Scan for the cell matching the given text and deliver its [X, Y] coordinate at center. 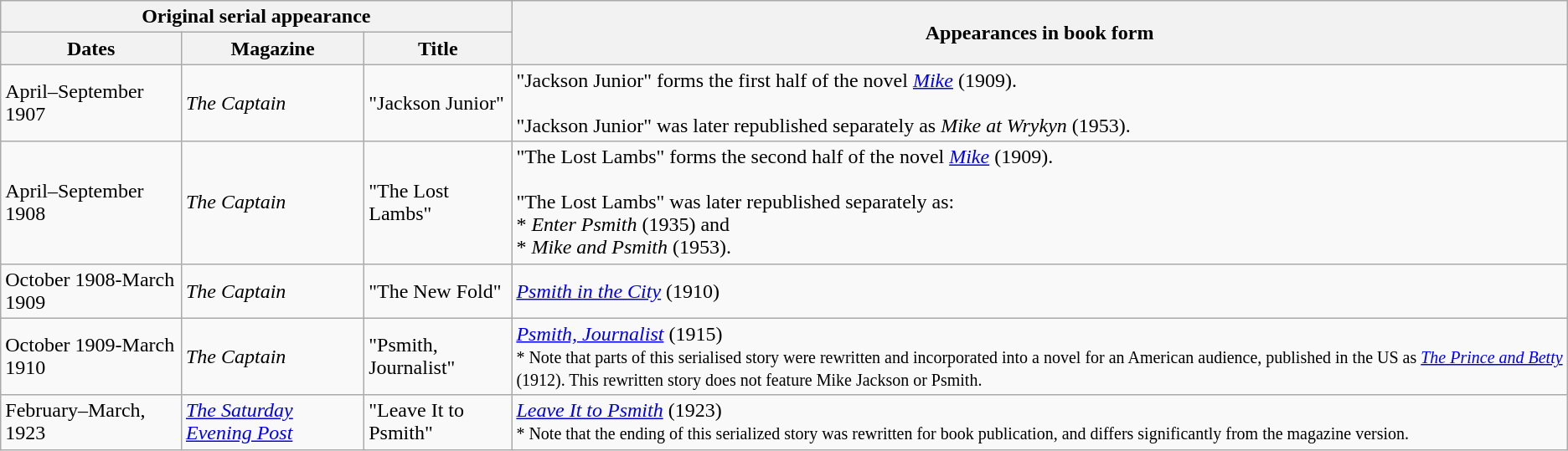
Psmith in the City (1910) [1039, 291]
Appearances in book form [1039, 33]
October 1909-March 1910 [91, 356]
April–September 1908 [91, 202]
Original serial appearance [256, 17]
"Psmith, Journalist" [438, 356]
"Leave It to Psmith" [438, 422]
"The Lost Lambs" [438, 202]
Title [438, 49]
April–September 1907 [91, 103]
Magazine [272, 49]
"Jackson Junior" forms the first half of the novel Mike (1909). "Jackson Junior" was later republished separately as Mike at Wrykyn (1953). [1039, 103]
The Saturday Evening Post [272, 422]
"The New Fold" [438, 291]
"Jackson Junior" [438, 103]
February–March, 1923 [91, 422]
Dates [91, 49]
October 1908-March 1909 [91, 291]
